Extract the (X, Y) coordinate from the center of the cell holding the provided text.  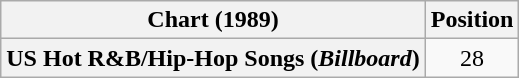
28 (472, 58)
US Hot R&B/Hip-Hop Songs (Billboard) (213, 58)
Position (472, 20)
Chart (1989) (213, 20)
